Return (x, y) of the center of cell containing provided text 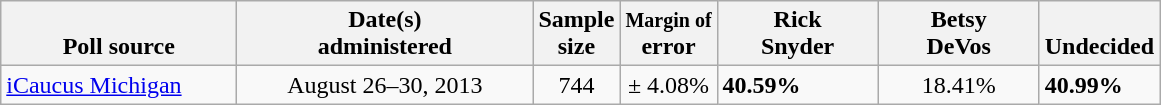
August 26–30, 2013 (385, 85)
Margin oferror (668, 34)
± 4.08% (668, 85)
Poll source (119, 34)
Samplesize (576, 34)
Undecided (1099, 34)
Date(s)administered (385, 34)
RickSnyder (798, 34)
iCaucus Michigan (119, 85)
BetsyDeVos (958, 34)
18.41% (958, 85)
744 (576, 85)
40.59% (798, 85)
40.99% (1099, 85)
